Find where the given text appears and provide that cell's center as (X, Y) coordinate. 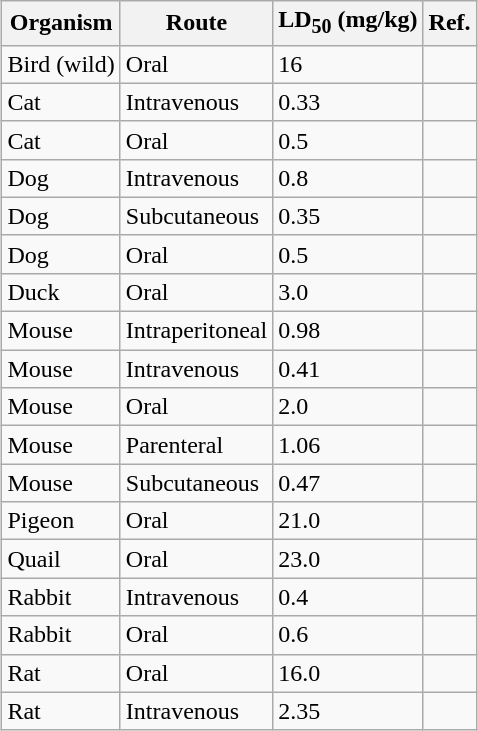
0.4 (348, 597)
Quail (61, 559)
Route (196, 23)
Duck (61, 292)
16 (348, 64)
0.41 (348, 369)
0.6 (348, 635)
0.47 (348, 483)
Ref. (450, 23)
16.0 (348, 673)
0.98 (348, 331)
3.0 (348, 292)
Parenteral (196, 445)
0.8 (348, 178)
Bird (wild) (61, 64)
2.35 (348, 711)
Pigeon (61, 521)
0.35 (348, 216)
1.06 (348, 445)
LD50 (mg/kg) (348, 23)
23.0 (348, 559)
21.0 (348, 521)
2.0 (348, 407)
Intraperitoneal (196, 331)
0.33 (348, 102)
Organism (61, 23)
